Find where the given text appears and provide that cell's center as (X, Y) coordinate. 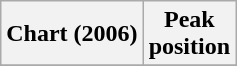
Peakposition (189, 34)
Chart (2006) (72, 34)
